Determine the [X, Y] coordinate at the center of the cell enclosing the given text.  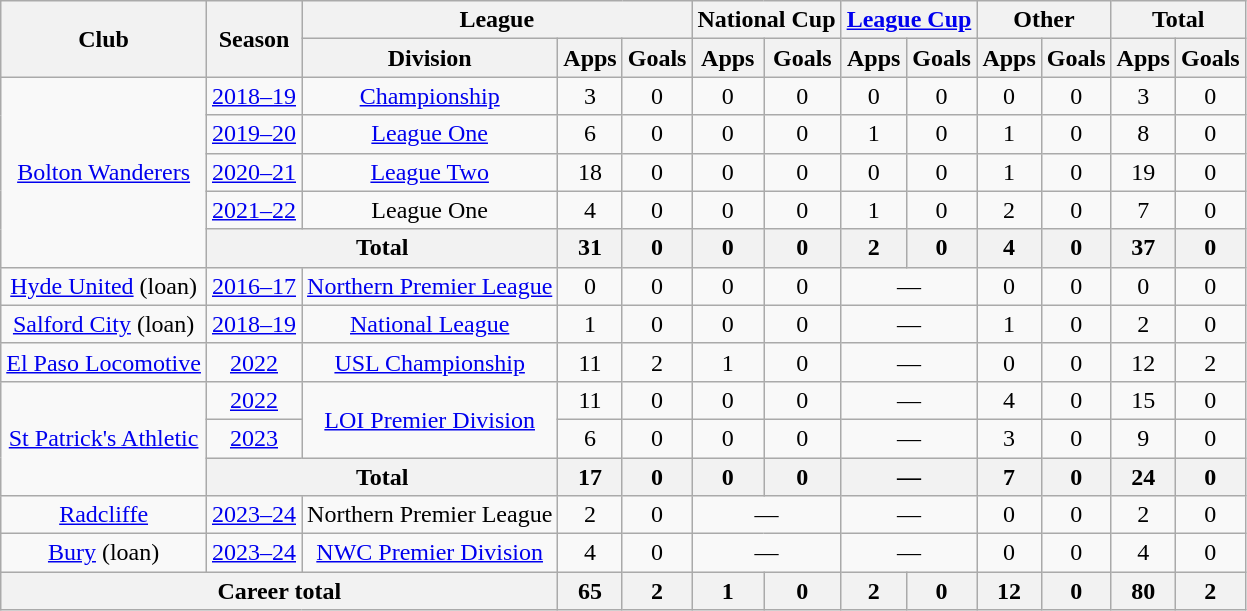
St Patrick's Athletic [104, 438]
Salford City (loan) [104, 324]
2023 [254, 438]
LOI Premier Division [430, 419]
Championship [430, 96]
Career total [280, 591]
Club [104, 39]
19 [1143, 172]
El Paso Locomotive [104, 362]
League [497, 20]
Division [430, 58]
League Cup [909, 20]
37 [1143, 248]
Hyde United (loan) [104, 286]
24 [1143, 477]
18 [590, 172]
65 [590, 591]
80 [1143, 591]
League Two [430, 172]
17 [590, 477]
9 [1143, 438]
2016–17 [254, 286]
2019–20 [254, 134]
15 [1143, 400]
31 [590, 248]
Radcliffe [104, 515]
2020–21 [254, 172]
2021–22 [254, 210]
Season [254, 39]
National Cup [766, 20]
NWC Premier Division [430, 553]
8 [1143, 134]
Other [1044, 20]
Bury (loan) [104, 553]
Bolton Wanderers [104, 172]
USL Championship [430, 362]
National League [430, 324]
